Identify which cell holds the provided text, then report its (X, Y) central coordinate. 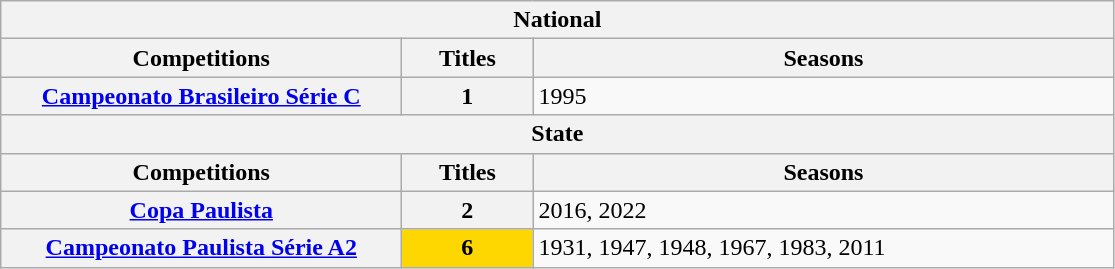
1 (468, 96)
State (558, 134)
1931, 1947, 1948, 1967, 1983, 2011 (824, 248)
National (558, 20)
1995 (824, 96)
6 (468, 248)
Campeonato Brasileiro Série C (202, 96)
Campeonato Paulista Série A2 (202, 248)
2016, 2022 (824, 210)
Copa Paulista (202, 210)
2 (468, 210)
